Provide the [X, Y] coordinate of the cell's center where the given text is located.  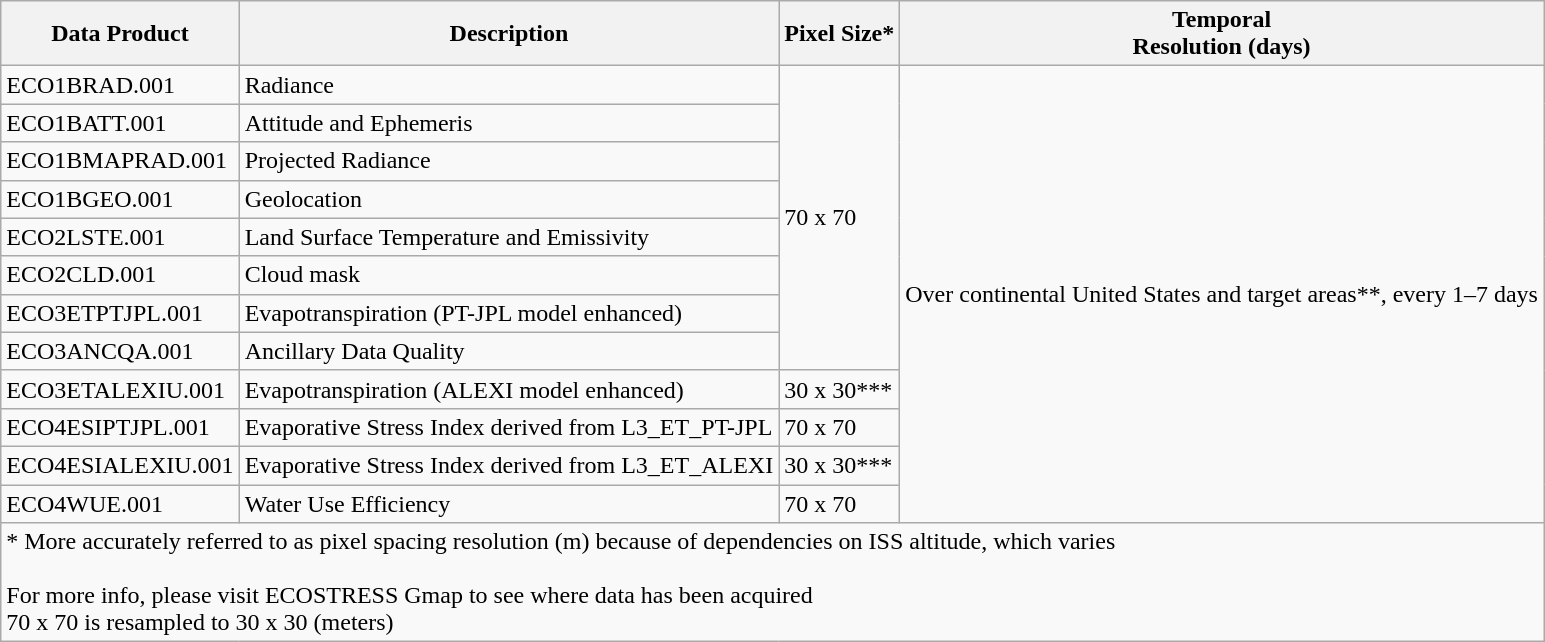
ECO1BGEO.001 [120, 199]
Ancillary Data Quality [509, 351]
Pixel Size* [840, 34]
ECO4WUE.001 [120, 503]
Evaporative Stress Index derived from L3_ET_PT-JPL [509, 427]
ECO4ESIPTJPL.001 [120, 427]
ECO1BRAD.001 [120, 85]
Description [509, 34]
Cloud mask [509, 275]
TemporalResolution (days) [1222, 34]
ECO1BMAPRAD.001 [120, 161]
ECO3ETPTJPL.001 [120, 313]
Over continental United States and target areas**, every 1–7 days [1222, 294]
Evaporative Stress Index derived from L3_ET_ALEXI [509, 465]
ECO4ESIALEXIU.001 [120, 465]
Land Surface Temperature and Emissivity [509, 237]
Evapotranspiration (ALEXI model enhanced) [509, 389]
Data Product [120, 34]
ECO2LSTE.001 [120, 237]
Geolocation [509, 199]
Evapotranspiration (PT-JPL model enhanced) [509, 313]
ECO3ETALEXIU.001 [120, 389]
ECO2CLD.001 [120, 275]
Radiance [509, 85]
ECO3ANCQA.001 [120, 351]
Water Use Efficiency [509, 503]
ECO1BATT.001 [120, 123]
Projected Radiance [509, 161]
Attitude and Ephemeris [509, 123]
